Provide the [X, Y] coordinate of the cell's center where the given text is located.  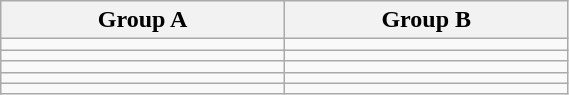
Group A [143, 20]
Group B [426, 20]
